Return (X, Y) of the center of cell containing provided text 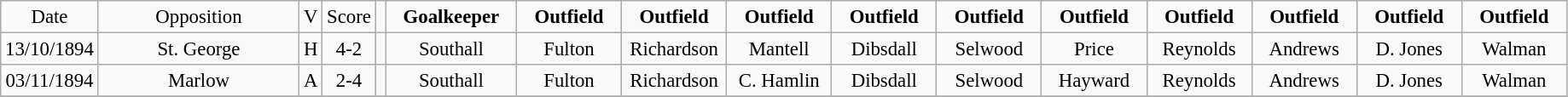
Mantell (780, 49)
H (311, 49)
Marlow (199, 81)
Hayward (1094, 81)
4-2 (349, 49)
Date (49, 17)
A (311, 81)
V (311, 17)
C. Hamlin (780, 81)
03/11/1894 (49, 81)
Score (349, 17)
St. George (199, 49)
Opposition (199, 17)
13/10/1894 (49, 49)
2-4 (349, 81)
Goalkeeper (450, 17)
Price (1094, 49)
